Extract the (x, y) coordinate from the center of the cell holding the provided text.  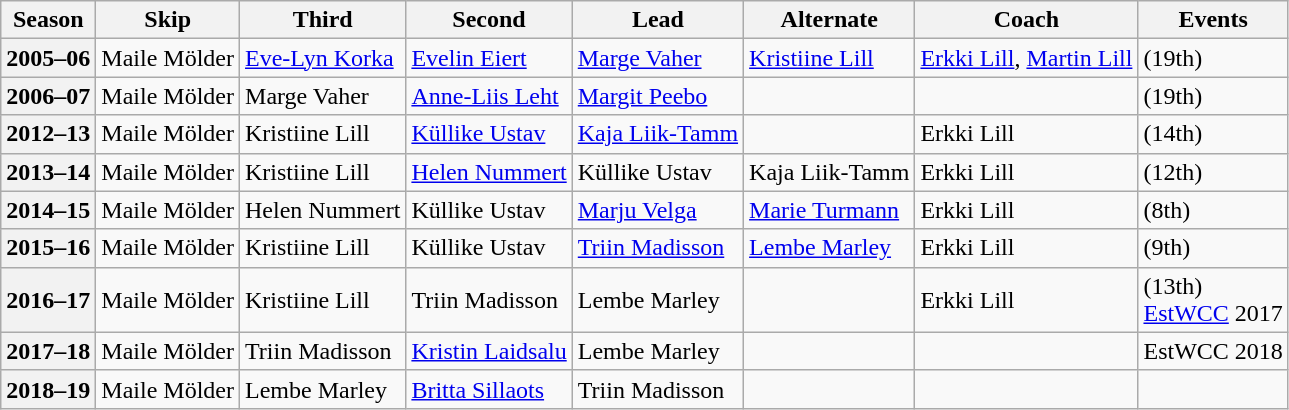
Eve-Lyn Korka (323, 58)
(12th) (1213, 172)
Events (1213, 20)
Season (48, 20)
(8th) (1213, 210)
2016–17 (48, 300)
2006–07 (48, 96)
Third (323, 20)
Coach (1026, 20)
(9th) (1213, 248)
Britta Sillaots (489, 389)
Second (489, 20)
Marie Turmann (830, 210)
2013–14 (48, 172)
Marju Velga (658, 210)
Kristin Laidsalu (489, 351)
EstWCC 2018 (1213, 351)
(14th) (1213, 134)
Skip (168, 20)
Alternate (830, 20)
2005–06 (48, 58)
2012–13 (48, 134)
Erkki Lill, Martin Lill (1026, 58)
2017–18 (48, 351)
Anne-Liis Leht (489, 96)
Lead (658, 20)
Margit Peebo (658, 96)
2018–19 (48, 389)
2014–15 (48, 210)
2015–16 (48, 248)
(13th)EstWCC 2017 (1213, 300)
Evelin Eiert (489, 58)
